Capture the cell that displays the provided text and extract its (X, Y) central coordinate. 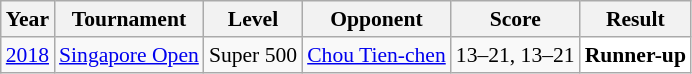
Chou Tien-chen (376, 55)
Year (28, 19)
Singapore Open (129, 55)
13–21, 13–21 (516, 55)
Super 500 (253, 55)
Runner-up (636, 55)
Level (253, 19)
Result (636, 19)
2018 (28, 55)
Tournament (129, 19)
Score (516, 19)
Opponent (376, 19)
